Extract the (x, y) coordinate from the center of the cell holding the provided text.  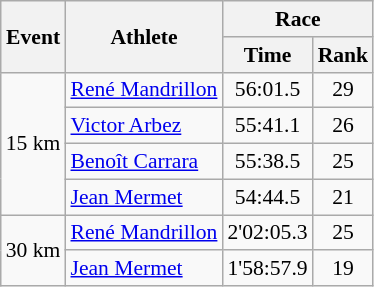
Benoît Carrara (144, 162)
19 (344, 269)
Victor Arbez (144, 126)
15 km (34, 143)
26 (344, 126)
29 (344, 90)
Time (267, 55)
Event (34, 36)
21 (344, 197)
Race (298, 19)
30 km (34, 250)
Athlete (144, 36)
55:38.5 (267, 162)
54:44.5 (267, 197)
1'58:57.9 (267, 269)
2'02:05.3 (267, 233)
56:01.5 (267, 90)
Rank (344, 55)
55:41.1 (267, 126)
